For the text-containing cell, return its midpoint in [X, Y] coordinate format. 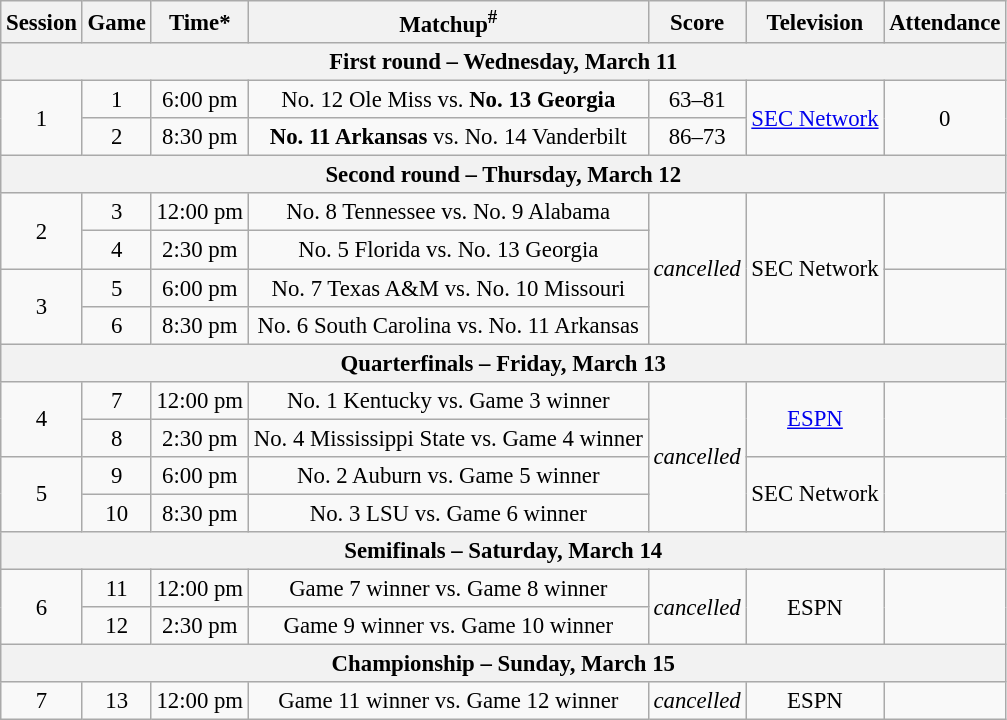
Time* [200, 22]
Attendance [945, 22]
Game 9 winner vs. Game 10 winner [448, 626]
8 [116, 438]
No. 8 Tennessee vs. No. 9 Alabama [448, 213]
No. 11 Arkansas vs. No. 14 Vanderbilt [448, 137]
No. 7 Texas A&M vs. No. 10 Missouri [448, 288]
63–81 [697, 100]
Game [116, 22]
86–73 [697, 137]
No. 2 Auburn vs. Game 5 winner [448, 476]
Second round – Thursday, March 12 [504, 175]
Score [697, 22]
First round – Wednesday, March 11 [504, 62]
Championship – Sunday, March 15 [504, 664]
Game 11 winner vs. Game 12 winner [448, 701]
Semifinals – Saturday, March 14 [504, 551]
Quarterfinals – Friday, March 13 [504, 363]
No. 1 Kentucky vs. Game 3 winner [448, 400]
13 [116, 701]
No. 3 LSU vs. Game 6 winner [448, 513]
Television [815, 22]
12 [116, 626]
11 [116, 588]
Game 7 winner vs. Game 8 winner [448, 588]
No. 12 Ole Miss vs. No. 13 Georgia [448, 100]
0 [945, 118]
No. 4 Mississippi State vs. Game 4 winner [448, 438]
10 [116, 513]
No. 5 Florida vs. No. 13 Georgia [448, 250]
Matchup# [448, 22]
9 [116, 476]
Session [42, 22]
No. 6 South Carolina vs. No. 11 Arkansas [448, 325]
